Determine the [X, Y] coordinate at the center of the cell enclosing the given text.  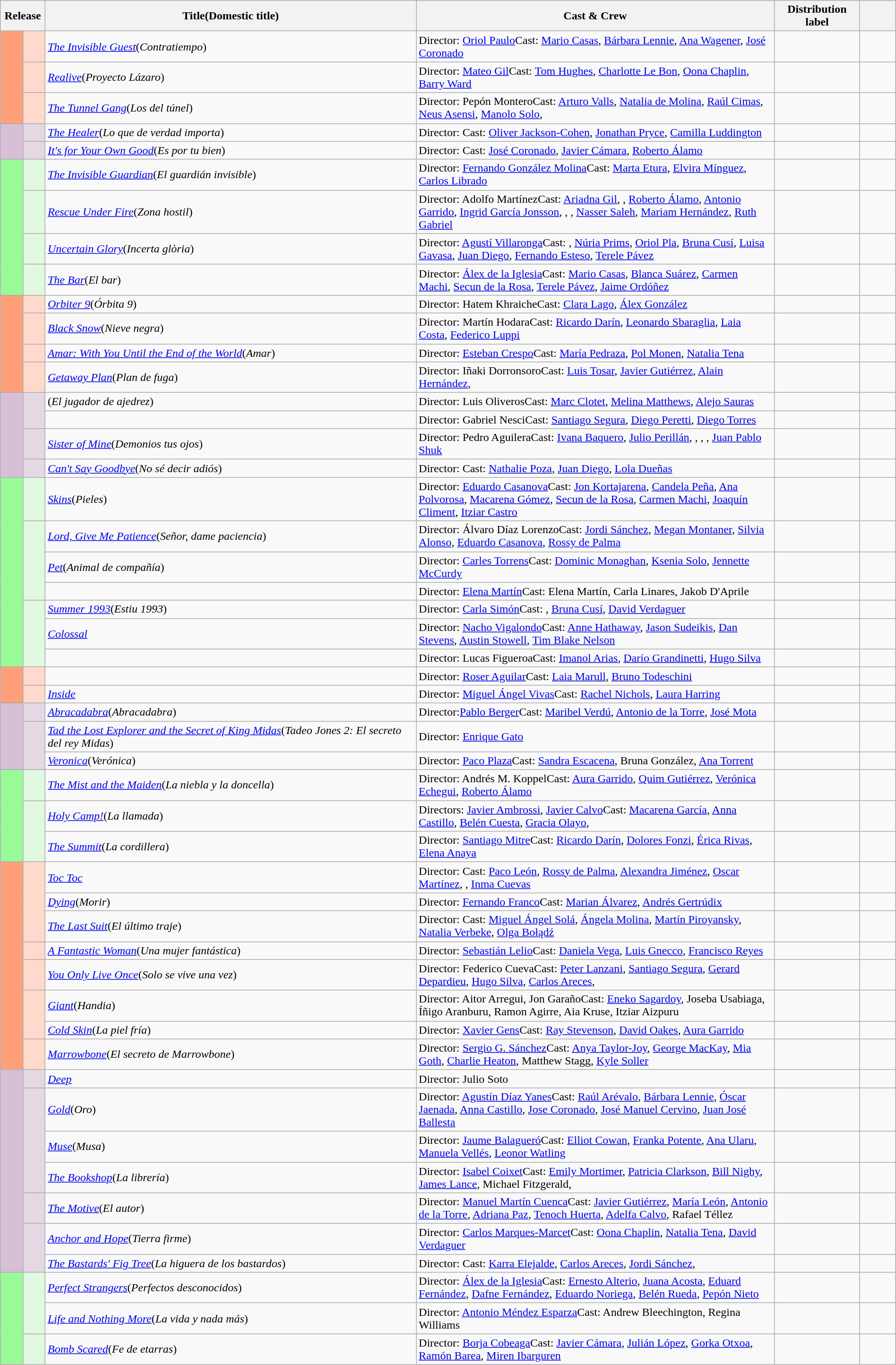
Director: Álex de la IglesiaCast: Ernesto Alterio, Juana Acosta, Eduard Fernández, Dafne Fernández, Eduardo Noriega, Belén Rueda, Pepón Nieto [595, 1287]
Director: Pepón MonteroCast: Arturo Valls, Natalia de Molina, Raúl Cimas, Neus Asensi, Manolo Solo, [595, 108]
Tad the Lost Explorer and the Secret of King Midas(Tadeo Jones 2: El secreto del rey Midas) [231, 736]
Lord, Give Me Patience(Señor, dame paciencia) [231, 536]
Perfect Strangers(Perfectos desconocidos) [231, 1287]
Director: Paco PlazaCast: Sandra Escacena, Bruna González, Ana Torrent [595, 761]
Director: Oriol PauloCast: Mario Casas, Bárbara Lennie, Ana Wagener, José Coronado [595, 46]
Bomb Scared(Fe de etarras) [231, 1349]
Director: Manuel Martín CuencaCast: Javier Gutiérrez, María León, Antonio de la Torre, Adriana Paz, Tenoch Huerta, Adelfa Calvo, Rafael Téllez [595, 1208]
Pet(Animal de compañía) [231, 567]
Director: Hatem KhraicheCast: Clara Lago, Álex González [595, 304]
The Summit(La cordillera) [231, 847]
Cold Skin(La piel fría) [231, 1030]
The Healer(Lo que de verdad importa) [231, 132]
Director: Sebastián LelioCast: Daniela Vega, Luis Gnecco, Francisco Reyes [595, 950]
Rescue Under Fire(Zona hostil) [231, 212]
Giant(Handia) [231, 1006]
Director: Julio Soto [595, 1079]
Director: Enrique Gato [595, 736]
Sister of Mine(Demonios tus ojos) [231, 444]
Director: Cast: Nathalie Poza, Juan Diego, Lola Dueñas [595, 468]
Director: Santiago MitreCast: Ricardo Darín, Dolores Fonzi, Érica Rivas, Elena Anaya [595, 847]
Colossal [231, 633]
The Mist and the Maiden(La niebla y la doncella) [231, 786]
Cast & Crew [595, 16]
You Only Live Once(Solo se vive una vez) [231, 975]
Life and Nothing More(La vida y nada más) [231, 1319]
Director: Luis OliverosCast: Marc Clotet, Melina Matthews, Alejo Sauras [595, 402]
Director: Mateo GilCast: Tom Hughes, Charlotte Le Bon, Oona Chaplin, Barry Ward [595, 78]
Director: Elena MartínCast: Elena Martín, Carla Linares, Jakob D'Aprile [595, 591]
Amar: With You Until the End of the World(Amar) [231, 353]
Director: Álvaro Díaz LorenzoCast: Jordi Sánchez, Megan Montaner, Silvia Alonso, Eduardo Casanova, Rossy de Palma [595, 536]
Director: Fernando González MolinaCast: Marta Etura, Elvira Mínguez, Carlos Librado [595, 175]
Director: Nacho VigalondoCast: Anne Hathaway, Jason Sudeikis, Dan Stevens, Austin Stowell, Tim Blake Nelson [595, 633]
Marrowbone(El secreto de Marrowbone) [231, 1054]
Director: Antonio Méndez EsparzaCast: Andrew Bleechington, Regina Williams [595, 1319]
Orbiter 9(Órbita 9) [231, 304]
Director: Isabel CoixetCast: Emily Mortimer, Patricia Clarkson, Bill Nighy, James Lance, Michael Fitzgerald, [595, 1177]
Director: Carlos Marques-MarcetCast: Oona Chaplin, Natalia Tena, David Verdaguer [595, 1239]
Director: Gabriel NesciCast: Santiago Segura, Diego Peretti, Diego Torres [595, 420]
Director:Pablo BergerCast: Maribel Verdú, Antonio de la Torre, José Mota [595, 712]
Title(Domestic title) [231, 16]
The Motive(El autor) [231, 1208]
The Invisible Guardian(El guardián invisible) [231, 175]
Director: Federico CuevaCast: Peter Lanzani, Santiago Segura, Gerard Depardieu, Hugo Silva, Carlos Areces, [595, 975]
Director: Miguel Ángel VivasCast: Rachel Nichols, Laura Harring [595, 694]
Director: Sergio G. SánchezCast: Anya Taylor-Joy, George MacKay, Mia Goth, Charlie Heaton, Matthew Stagg, Kyle Soller [595, 1054]
Director: Carla SimónCast: , Bruna Cusí, David Verdaguer [595, 609]
Director: Esteban CrespoCast: María Pedraza, Pol Monen, Natalia Tena [595, 353]
Director: Álex de la IglesiaCast: Mario Casas, Blanca Suárez, Carmen Machi, Secun de la Rosa, Terele Pávez, Jaime Ordóñez [595, 280]
Deep [231, 1079]
Muse(Musa) [231, 1147]
Director: Xavier GensCast: Ray Stevenson, David Oakes, Aura Garrido [595, 1030]
Toc Toc [231, 877]
Director: Lucas FigueroaCast: Imanol Arias, Darío Grandinetti, Hugo Silva [595, 658]
The Bastards' Fig Tree(La higuera de los bastardos) [231, 1263]
Director: Cast: Paco León, Rossy de Palma, Alexandra Jiménez, Oscar Martínez, , Inma Cuevas [595, 877]
Director: Martín HodaraCast: Ricardo Darín, Leonardo Sbaraglia, Laia Costa, Federico Luppi [595, 328]
Director: Carles TorrensCast: Dominic Monaghan, Ksenia Solo, Jennette McCurdy [595, 567]
Director: Aitor Arregui, Jon GarañoCast: Eneko Sagardoy, Joseba Usabiaga, Íñigo Aranburu, Ramon Agirre, Aia Kruse, Itziar Aizpuru [595, 1006]
The Bookshop(La librería) [231, 1177]
Getaway Plan(Plan de fuga) [231, 377]
Director: Pedro AguileraCast: Ivana Baquero, Julio Perillán, , , , Juan Pablo Shuk [595, 444]
A Fantastic Woman(Una mujer fantástica) [231, 950]
The Last Suit(El último traje) [231, 926]
Director: Borja CobeagaCast: Javier Cámara, Julián López, Gorka Otxoa, Ramón Barea, Miren Ibarguren [595, 1349]
The Tunnel Gang(Los del túnel) [231, 108]
Director: Agustín Díaz YanesCast: Raúl Arévalo, Bárbara Lennie, Óscar Jaenada, Anna Castillo, Jose Coronado, José Manuel Cervino, Juan José Ballesta [595, 1109]
Uncertain Glory(Incerta glòria) [231, 249]
Director: Cast: Karra Elejalde, Carlos Areces, Jordi Sánchez, [595, 1263]
Director: Iñaki DorronsoroCast: Luis Tosar, Javier Gutiérrez, Alain Hernández, [595, 377]
Director: Cast: Oliver Jackson-Cohen, Jonathan Pryce, Camilla Luddington [595, 132]
Can't Say Goodbye(No sé decir adiós) [231, 468]
Skins(Pieles) [231, 499]
Director: Jaume BalagueróCast: Elliot Cowan, Franka Potente, Ana Ularu, Manuela Vellés, Leonor Watling [595, 1147]
Director: Agustí VillarongaCast: , Núria Prims, Oriol Pla, Bruna Cusí, Luisa Gavasa, Juan Diego, Fernando Esteso, Terele Pávez [595, 249]
Director: Andrés M. KoppelCast: Aura Garrido, Quim Gutiérrez, Verónica Echegui, Roberto Álamo [595, 786]
Release [23, 16]
The Bar(El bar) [231, 280]
(El jugador de ajedrez) [231, 402]
It's for Your Own Good(Es por tu bien) [231, 150]
Distribution label [817, 16]
Gold(Oro) [231, 1109]
The Invisible Guest(Contratiempo) [231, 46]
Director: Roser AguilarCast: Laia Marull, Bruno Todeschini [595, 676]
Anchor and Hope(Tierra firme) [231, 1239]
Realive(Proyecto Lázaro) [231, 78]
Dying(Morir) [231, 902]
Directors: Javier Ambrossi, Javier CalvoCast: Macarena García, Anna Castillo, Belén Cuesta, Gracia Olayo, [595, 816]
Director: Cast: Miguel Ángel Solá, Ángela Molina, Martín Piroyansky, Natalia Verbeke, Olga Bołądź [595, 926]
Director: Cast: José Coronado, Javier Cámara, Roberto Álamo [595, 150]
Summer 1993(Estiu 1993) [231, 609]
Director: Adolfo MartínezCast: Ariadna Gil, , Roberto Álamo, Antonio Garrido, Ingrid García Jonsson, , , Nasser Saleh, Mariam Hernández, Ruth Gabriel [595, 212]
Veronica(Verónica) [231, 761]
Black Snow(Nieve negra) [231, 328]
Inside [231, 694]
Holy Camp!(La llamada) [231, 816]
Director: Fernando FrancoCast: Marian Álvarez, Andrés Gertrúdix [595, 902]
Abracadabra(Abracadabra) [231, 712]
